Identify which cell holds the provided text, then report its [X, Y] central coordinate. 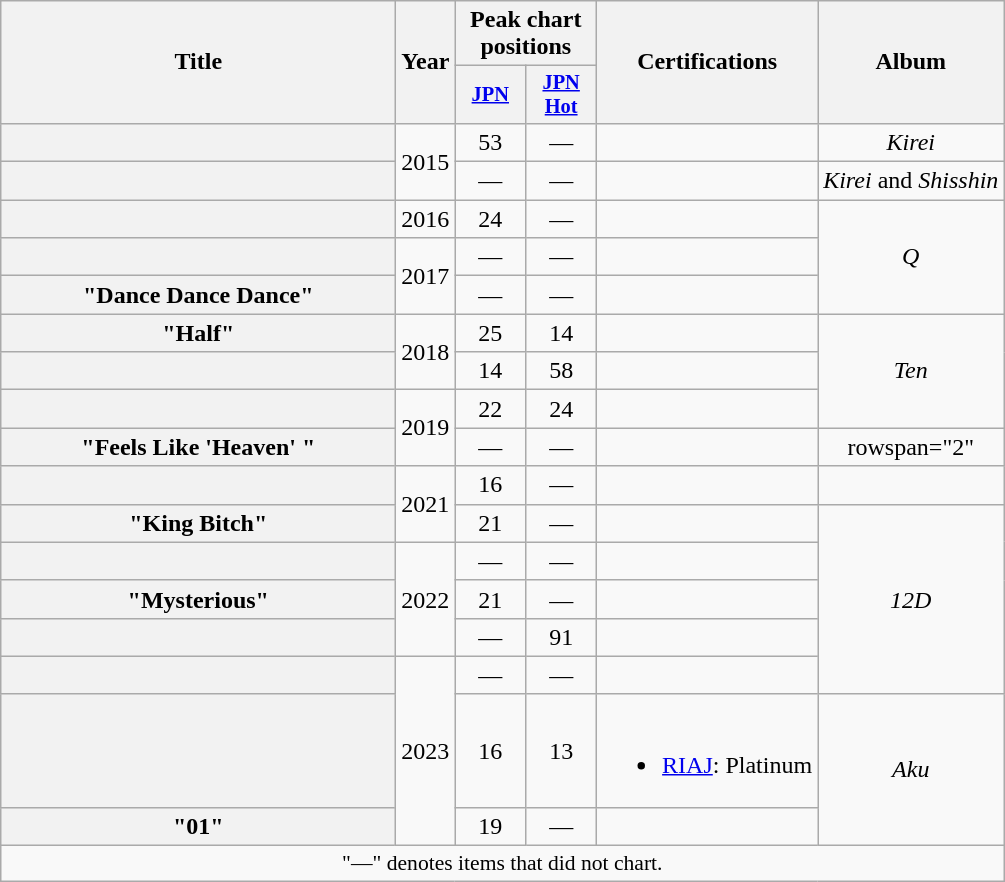
91 [562, 637]
"01" [198, 826]
Album [911, 62]
"—" denotes items that did not chart. [502, 864]
2022 [426, 599]
13 [562, 750]
58 [562, 371]
"Dance Dance Dance" [198, 295]
53 [490, 142]
2019 [426, 428]
Ten [911, 371]
JPN [490, 95]
Q [911, 257]
Aku [911, 770]
Title [198, 62]
2015 [426, 161]
19 [490, 826]
rowspan="2" [911, 447]
Kirei and Shisshin [911, 181]
"King Bitch" [198, 523]
Kirei [911, 142]
2018 [426, 352]
"Feels Like 'Heaven' " [198, 447]
25 [490, 333]
2016 [426, 219]
"Mysterious" [198, 599]
Year [426, 62]
"Half" [198, 333]
2023 [426, 750]
2017 [426, 276]
2021 [426, 504]
22 [490, 409]
Certifications [708, 62]
RIAJ: Platinum [708, 750]
12D [911, 599]
JPNHot [562, 95]
Peak chart positions [526, 34]
